Return [X, Y] of the center of cell containing provided text 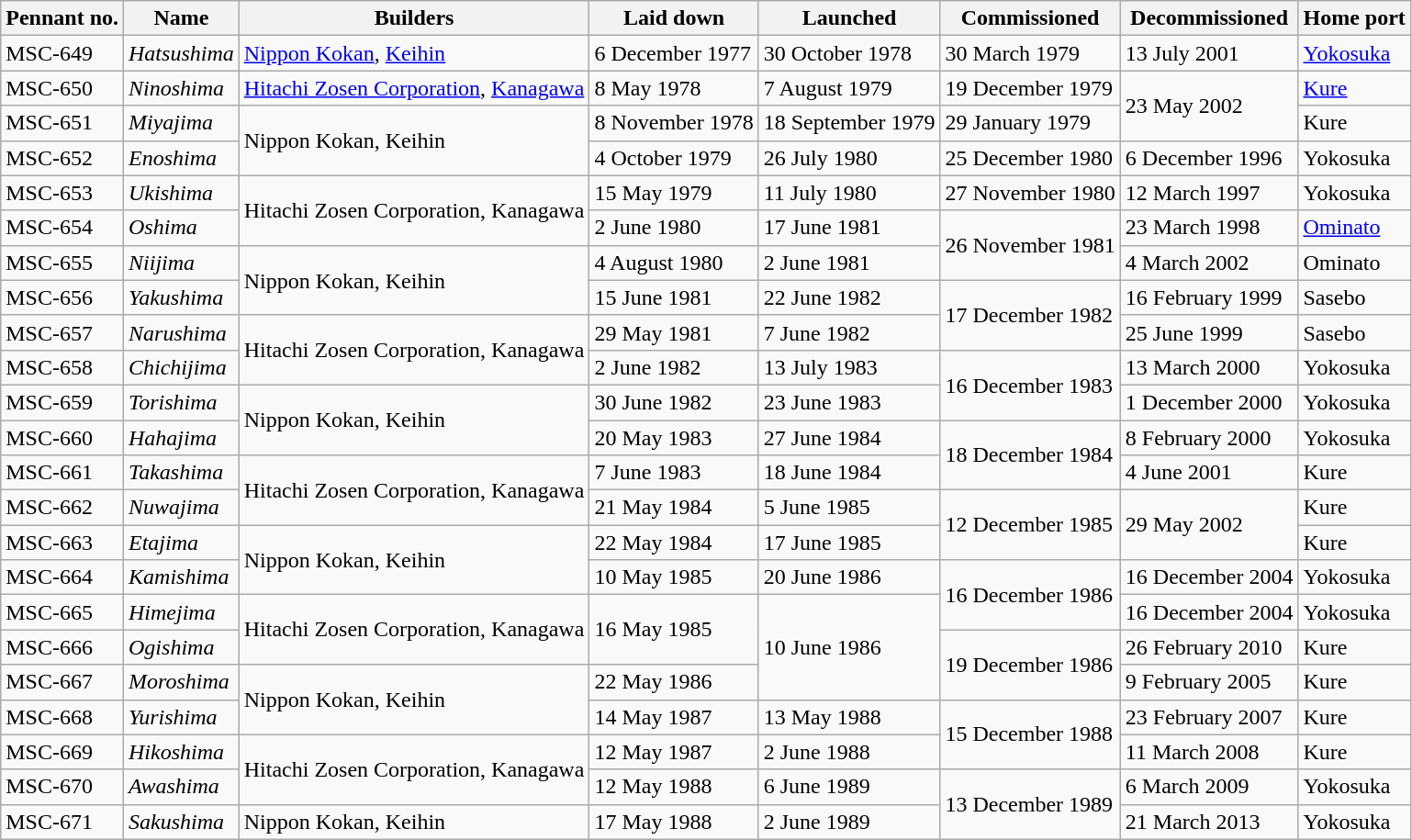
Moroshima [182, 682]
MSC-661 [62, 473]
15 December 1988 [1030, 734]
MSC-658 [62, 367]
2 June 1980 [674, 228]
10 June 1986 [849, 647]
27 June 1984 [849, 438]
Decommissioned [1209, 18]
MSC-662 [62, 508]
MSC-669 [62, 752]
MSC-666 [62, 647]
30 October 1978 [849, 53]
16 December 1983 [1030, 385]
21 May 1984 [674, 508]
Pennant no. [62, 18]
18 September 1979 [849, 123]
20 May 1983 [674, 438]
Torishima [182, 402]
23 February 2007 [1209, 717]
13 May 1988 [849, 717]
Yurishima [182, 717]
7 June 1982 [849, 332]
29 May 1981 [674, 332]
MSC-663 [62, 543]
7 August 1979 [849, 88]
15 June 1981 [674, 297]
Builders [414, 18]
8 May 1978 [674, 88]
13 July 1983 [849, 367]
5 June 1985 [849, 508]
Nuwajima [182, 508]
14 May 1987 [674, 717]
7 June 1983 [674, 473]
Yakushima [182, 297]
Ogishima [182, 647]
22 May 1986 [674, 682]
23 March 1998 [1209, 228]
6 December 1996 [1209, 158]
MSC-651 [62, 123]
18 December 1984 [1030, 455]
25 December 1980 [1030, 158]
MSC-654 [62, 228]
22 May 1984 [674, 543]
MSC-656 [62, 297]
21 March 2013 [1209, 822]
4 March 2002 [1209, 263]
8 November 1978 [674, 123]
12 May 1987 [674, 752]
2 June 1988 [849, 752]
Home port [1354, 18]
4 October 1979 [674, 158]
MSC-664 [62, 577]
Launched [849, 18]
10 May 1985 [674, 577]
Ninoshima [182, 88]
MSC-668 [62, 717]
16 May 1985 [674, 630]
MSC-671 [62, 822]
MSC-649 [62, 53]
23 June 1983 [849, 402]
MSC-667 [62, 682]
MSC-657 [62, 332]
30 June 1982 [674, 402]
Himejima [182, 612]
13 July 2001 [1209, 53]
Laid down [674, 18]
Miyajima [182, 123]
29 May 2002 [1209, 525]
13 March 2000 [1209, 367]
Niijima [182, 263]
Etajima [182, 543]
Commissioned [1030, 18]
6 December 1977 [674, 53]
23 May 2002 [1209, 106]
MSC-665 [62, 612]
17 December 1982 [1030, 315]
MSC-660 [62, 438]
MSC-659 [62, 402]
17 May 1988 [674, 822]
19 December 1986 [1030, 665]
17 June 1981 [849, 228]
Hikoshima [182, 752]
Sakushima [182, 822]
MSC-670 [62, 787]
12 December 1985 [1030, 525]
16 February 1999 [1209, 297]
15 May 1979 [674, 193]
4 August 1980 [674, 263]
2 June 1982 [674, 367]
20 June 1986 [849, 577]
26 November 1981 [1030, 245]
Oshima [182, 228]
11 March 2008 [1209, 752]
12 May 1988 [674, 787]
17 June 1985 [849, 543]
Awashima [182, 787]
19 December 1979 [1030, 88]
Name [182, 18]
26 July 1980 [849, 158]
11 July 1980 [849, 193]
22 June 1982 [849, 297]
Hatsushima [182, 53]
9 February 2005 [1209, 682]
16 December 1986 [1030, 595]
2 June 1989 [849, 822]
12 March 1997 [1209, 193]
MSC-650 [62, 88]
Kamishima [182, 577]
8 February 2000 [1209, 438]
1 December 2000 [1209, 402]
MSC-653 [62, 193]
Enoshima [182, 158]
27 November 1980 [1030, 193]
18 June 1984 [849, 473]
4 June 2001 [1209, 473]
MSC-652 [62, 158]
25 June 1999 [1209, 332]
Takashima [182, 473]
6 June 1989 [849, 787]
29 January 1979 [1030, 123]
MSC-655 [62, 263]
30 March 1979 [1030, 53]
Narushima [182, 332]
Chichijima [182, 367]
6 March 2009 [1209, 787]
26 February 2010 [1209, 647]
Ukishima [182, 193]
Hahajima [182, 438]
2 June 1981 [849, 263]
13 December 1989 [1030, 804]
